Capture the cell that displays the provided text and extract its [x, y] central coordinate. 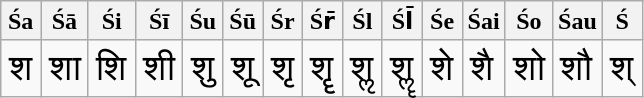
शी [158, 68]
Śo [528, 21]
Śl̄ [402, 21]
Śī [158, 21]
शा [64, 68]
Śa [21, 21]
Śū [243, 21]
शॄ [322, 68]
शै [484, 68]
शू [243, 68]
Śr [283, 21]
Śr̄ [322, 21]
Śe [442, 21]
Śu [203, 21]
शो [528, 68]
शृ [283, 68]
शॢ [362, 68]
श [21, 68]
शौ [578, 68]
Śā [64, 21]
शे [442, 68]
शॣ [402, 68]
श् [622, 68]
शु [203, 68]
शि [112, 68]
Śai [484, 21]
Śi [112, 21]
Ś [622, 21]
Śau [578, 21]
Śl [362, 21]
